From the cell containing the given text, extract its center point as (x, y) coordinate. 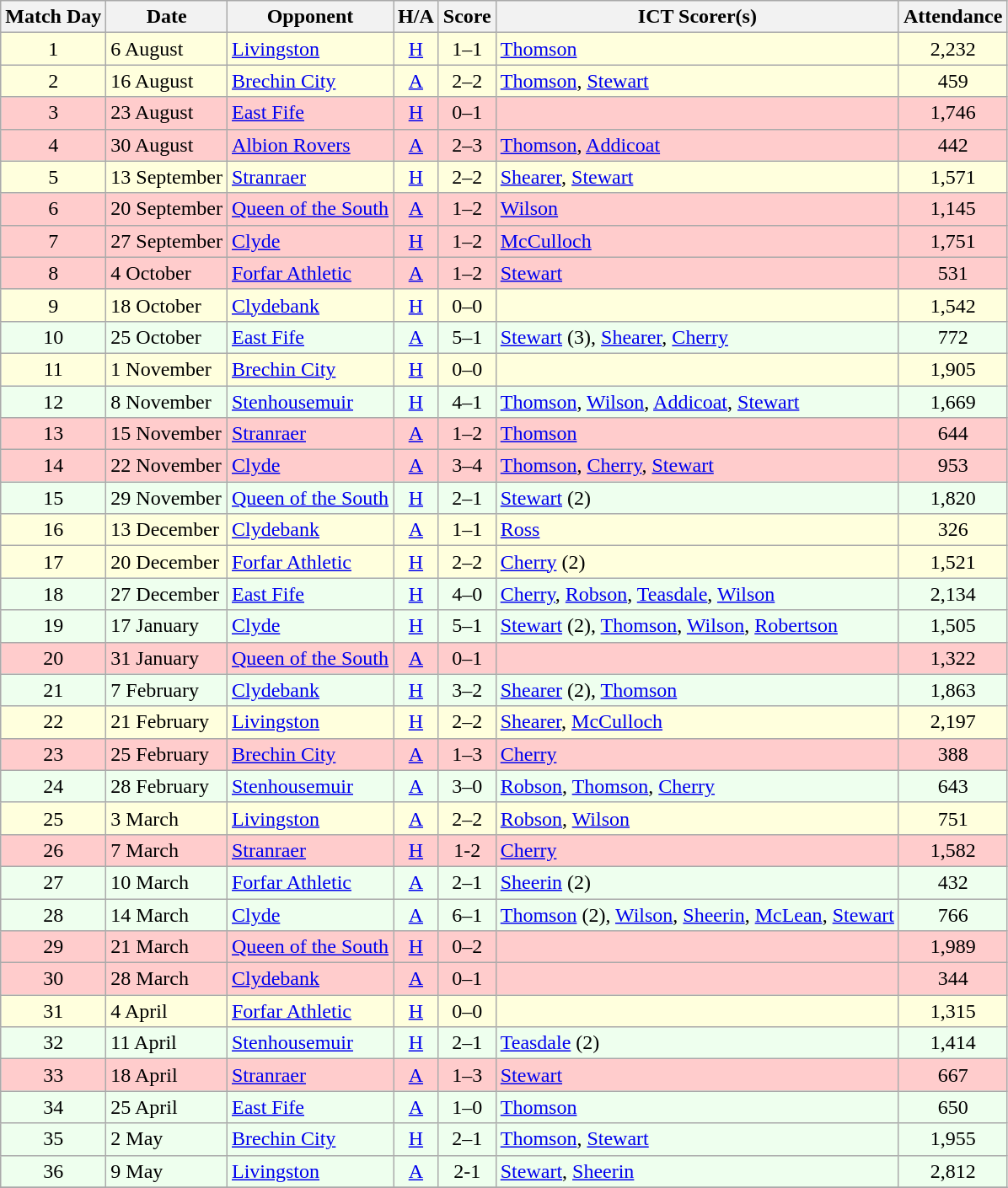
2–3 (467, 145)
13 September (167, 177)
23 (54, 754)
1,582 (952, 850)
3–0 (467, 786)
0–2 (467, 947)
26 (54, 850)
3 March (167, 818)
32 (54, 1043)
531 (952, 273)
10 (54, 337)
4 (54, 145)
36 (54, 1171)
11 April (167, 1043)
23 August (167, 113)
Thomson, Addicoat (697, 145)
1,542 (952, 305)
344 (952, 979)
30 August (167, 145)
1,863 (952, 690)
20 December (167, 562)
953 (952, 466)
2,232 (952, 49)
31 (54, 1011)
1,820 (952, 498)
1,571 (952, 177)
22 (54, 722)
16 (54, 530)
Sheerin (2) (697, 882)
Robson, Wilson (697, 818)
1,145 (952, 209)
27 December (167, 594)
21 February (167, 722)
9 (54, 305)
12 (54, 402)
772 (952, 337)
24 (54, 786)
22 November (167, 466)
30 (54, 979)
6 August (167, 49)
Opponent (310, 17)
4 April (167, 1011)
Shearer, Stewart (697, 177)
17 January (167, 626)
9 May (167, 1171)
1–0 (467, 1107)
2 (54, 81)
7 February (167, 690)
6–1 (467, 914)
1,669 (952, 402)
3–4 (467, 466)
McCulloch (697, 241)
1,505 (952, 626)
17 (54, 562)
10 March (167, 882)
1,315 (952, 1011)
19 (54, 626)
Thomson (2), Wilson, Sheerin, McLean, Stewart (697, 914)
2,812 (952, 1171)
Shearer, McCulloch (697, 722)
1 November (167, 369)
326 (952, 530)
28 March (167, 979)
4–1 (467, 402)
7 (54, 241)
Cherry (2) (697, 562)
2 May (167, 1139)
1,989 (952, 947)
Robson, Thomson, Cherry (697, 786)
4–0 (467, 594)
442 (952, 145)
650 (952, 1107)
Attendance (952, 17)
Date (167, 17)
2,134 (952, 594)
644 (952, 434)
Shearer (2), Thomson (697, 690)
21 (54, 690)
2-1 (467, 1171)
1,414 (952, 1043)
Score (467, 17)
ICT Scorer(s) (697, 17)
7 March (167, 850)
25 February (167, 754)
18 April (167, 1075)
29 November (167, 498)
18 (54, 594)
5 (54, 177)
Stewart (2), Thomson, Wilson, Robertson (697, 626)
34 (54, 1107)
13 December (167, 530)
Stewart (3), Shearer, Cherry (697, 337)
20 (54, 658)
1 (54, 49)
20 September (167, 209)
14 March (167, 914)
28 February (167, 786)
25 April (167, 1107)
16 August (167, 81)
Albion Rovers (310, 145)
Stewart (2) (697, 498)
751 (952, 818)
27 September (167, 241)
1,955 (952, 1139)
3 (54, 113)
766 (952, 914)
Cherry, Robson, Teasdale, Wilson (697, 594)
3–2 (467, 690)
15 November (167, 434)
25 (54, 818)
1-2 (467, 850)
11 (54, 369)
Teasdale (2) (697, 1043)
15 (54, 498)
8 November (167, 402)
H/A (416, 17)
25 October (167, 337)
29 (54, 947)
35 (54, 1139)
459 (952, 81)
Match Day (54, 17)
18 October (167, 305)
33 (54, 1075)
Stewart, Sheerin (697, 1171)
1,746 (952, 113)
388 (952, 754)
31 January (167, 658)
1,322 (952, 658)
27 (54, 882)
13 (54, 434)
6 (54, 209)
21 March (167, 947)
4 October (167, 273)
8 (54, 273)
667 (952, 1075)
Thomson, Wilson, Addicoat, Stewart (697, 402)
Ross (697, 530)
1,751 (952, 241)
2,197 (952, 722)
1,521 (952, 562)
Thomson, Cherry, Stewart (697, 466)
14 (54, 466)
28 (54, 914)
643 (952, 786)
1,905 (952, 369)
432 (952, 882)
Wilson (697, 209)
